Pinpoint the cell where the given text exists, returning its [x, y] midpoint coordinate. 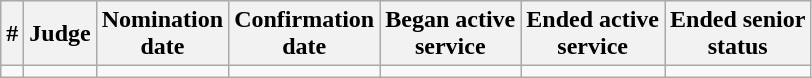
Nominationdate [162, 34]
# [12, 34]
Ended activeservice [593, 34]
Began activeservice [450, 34]
Confirmationdate [304, 34]
Judge [60, 34]
Ended seniorstatus [737, 34]
